Locate the cell with the specified text and output its (x, y) center coordinate. 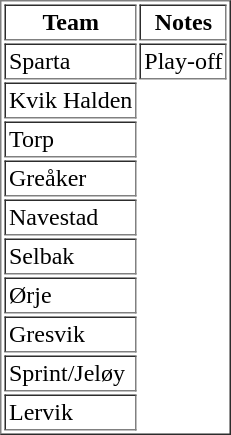
Sprint/Jeløy (70, 374)
Greåker (70, 178)
Selbak (70, 256)
Gresvik (70, 334)
Torp (70, 140)
Play-off (184, 62)
Team (70, 22)
Lervik (70, 412)
Notes (184, 22)
Sparta (70, 62)
Navestad (70, 218)
Ørje (70, 296)
Kvik Halden (70, 100)
